For the text-containing cell, return its midpoint in (X, Y) coordinate format. 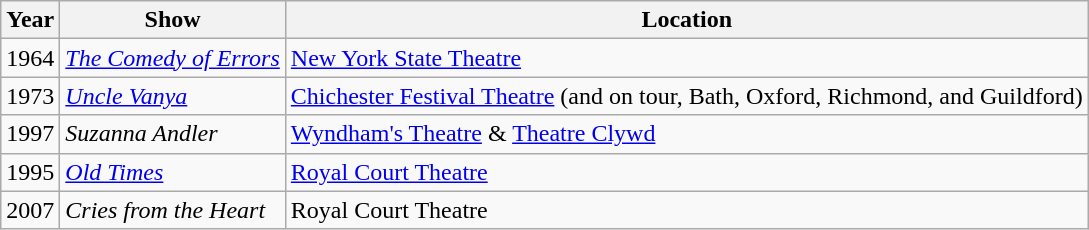
1973 (30, 96)
Uncle Vanya (173, 96)
The Comedy of Errors (173, 58)
Chichester Festival Theatre (and on tour, Bath, Oxford, Richmond, and Guildford) (686, 96)
Cries from the Heart (173, 210)
Suzanna Andler (173, 134)
Old Times (173, 172)
Wyndham's Theatre & Theatre Clywd (686, 134)
2007 (30, 210)
1964 (30, 58)
Year (30, 20)
1995 (30, 172)
New York State Theatre (686, 58)
Location (686, 20)
1997 (30, 134)
Show (173, 20)
